Pinpoint the cell where the given text exists, returning its (X, Y) midpoint coordinate. 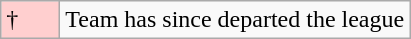
† (30, 20)
Team has since departed the league (235, 20)
